Capture the cell that displays the provided text and extract its [x, y] central coordinate. 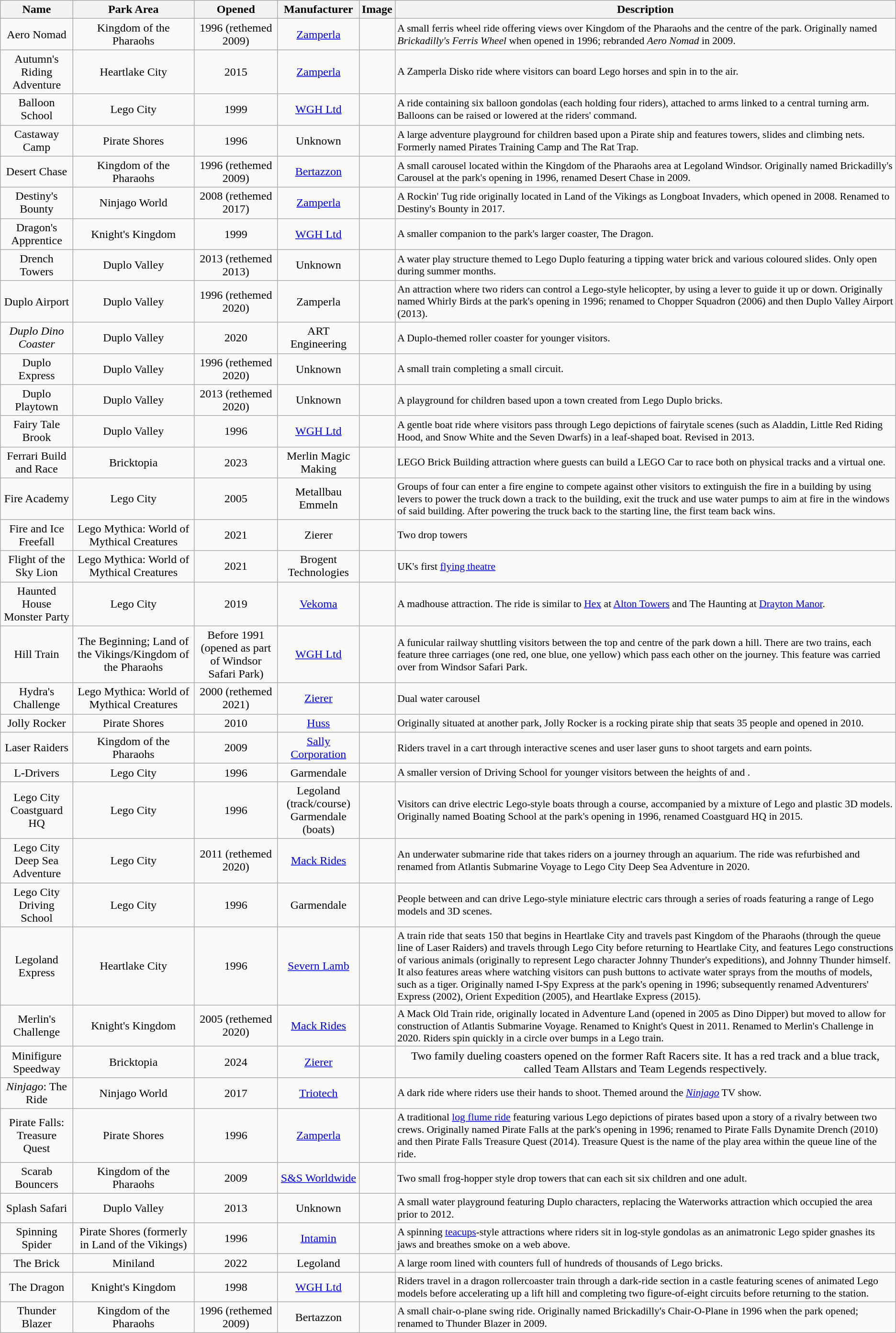
Autumn's Riding Adventure [37, 72]
A smaller companion to the park's larger coaster, The Dragon. [645, 234]
Hill Train [37, 654]
Metallbau Emmeln [318, 499]
2022 [235, 1263]
Merlin's Challenge [37, 1026]
A water play structure themed to Lego Duplo featuring a tipping water brick and various coloured slides. Only open during summer months. [645, 265]
Balloon School [37, 109]
2008 (rethemed 2017) [235, 203]
A large room lined with counters full of hundreds of thousands of Lego bricks. [645, 1263]
2020 [235, 338]
2015 [235, 72]
Spinning Spider [37, 1238]
2017 [235, 1093]
2010 [235, 723]
1998 [235, 1287]
S&S Worldwide [318, 1178]
Splash Safari [37, 1209]
The Beginning; Land of the Vikings/Kingdom of the Pharaohs [133, 654]
2013 (rethemed 2013) [235, 265]
Fire and Ice Freefall [37, 535]
Laser Raiders [37, 748]
Pirate Falls: Treasure Quest [37, 1135]
2023 [235, 463]
Dual water carousel [645, 698]
Pirate Shores (formerly in Land of the Vikings) [133, 1238]
Flight of the Sky Lion [37, 566]
Name [37, 10]
The Dragon [37, 1287]
Image [377, 10]
Severn Lamb [318, 966]
Legoland (track/course)Garmendale (boats) [318, 810]
Fairy Tale Brook [37, 431]
Fire Academy [37, 499]
A playground for children based upon a town created from Lego Duplo bricks. [645, 400]
Two small frog-hopper style drop towers that can each sit six children and one adult. [645, 1178]
Hydra's Challenge [37, 698]
2013 [235, 1209]
2019 [235, 604]
Originally situated at another park, Jolly Rocker is a rocking pirate ship that seats 35 people and opened in 2010. [645, 723]
2011 (rethemed 2020) [235, 860]
People between and can drive Lego-style miniature electric cars through a series of roads featuring a range of Lego models and 3D scenes. [645, 905]
Duplo Express [37, 369]
UK's first flying theatre [645, 566]
Thunder Blazer [37, 1317]
Lego City Driving School [37, 905]
2005 (rethemed 2020) [235, 1026]
A dark ride where riders use their hands to shoot. Themed around the Ninjago TV show. [645, 1093]
Miniland [133, 1263]
Haunted House Monster Party [37, 604]
A small chair-o-plane swing ride. Originally named Brickadilly's Chair-O-Plane in 1996 when the park opened; renamed to Thunder Blazer in 2009. [645, 1317]
A madhouse attraction. The ride is similar to Hex at Alton Towers and The Haunting at Drayton Manor. [645, 604]
Desert Chase [37, 171]
Minifigure Speedway [37, 1062]
Triotech [318, 1093]
Before 1991 (opened as part of Windsor Safari Park) [235, 654]
Ninjago: The Ride [37, 1093]
Brogent Technologies [318, 566]
A Zamperla Disko ride where visitors can board Lego horses and spin in to the air. [645, 72]
Description [645, 10]
Duplo Playtown [37, 400]
Duplo Dino Coaster [37, 338]
The Brick [37, 1263]
A Duplo-themed roller coaster for younger visitors. [645, 338]
LEGO Brick Building attraction where guests can build a LEGO Car to race both on physical tracks and a virtual one. [645, 463]
Riders travel in a cart through interactive scenes and user laser guns to shoot targets and earn points. [645, 748]
Jolly Rocker [37, 723]
Vekoma [318, 604]
2005 [235, 499]
2013 (rethemed 2020) [235, 400]
Lego City Deep Sea Adventure [37, 860]
A small water playground featuring Duplo characters, replacing the Waterworks attraction which occupied the area prior to 2012. [645, 1209]
A Rockin' Tug ride originally located in Land of the Vikings as Longboat Invaders, which opened in 2008. Renamed to Destiny's Bounty in 2017. [645, 203]
L-Drivers [37, 772]
Legoland Express [37, 966]
Two drop towers [645, 535]
Aero Nomad [37, 34]
Scarab Bouncers [37, 1178]
Manufacturer [318, 10]
Sally Corporation [318, 748]
A smaller version of Driving School for younger visitors between the heights of and . [645, 772]
A small train completing a small circuit. [645, 369]
2024 [235, 1062]
Ferrari Build and Race [37, 463]
Park Area [133, 10]
Opened [235, 10]
Merlin Magic Making [318, 463]
Lego City Coastguard HQ [37, 810]
Duplo Airport [37, 302]
Destiny's Bounty [37, 203]
Legoland [318, 1263]
Dragon's Apprentice [37, 234]
2000 (rethemed 2021) [235, 698]
Intamin [318, 1238]
ART Engineering [318, 338]
Drench Towers [37, 265]
Huss [318, 723]
Castaway Camp [37, 141]
